Capture the cell that displays the provided text and extract its [x, y] central coordinate. 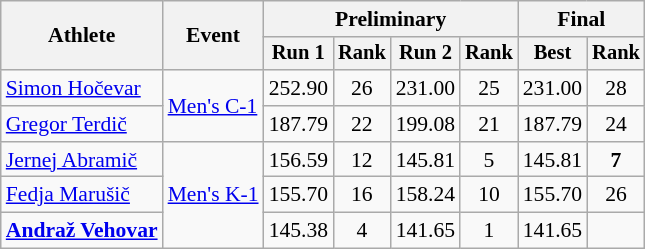
Simon Hočevar [82, 88]
199.08 [426, 124]
Men's C-1 [214, 106]
4 [362, 231]
1 [489, 231]
24 [616, 124]
Preliminary [391, 19]
Men's K-1 [214, 196]
Best [552, 54]
Event [214, 36]
Fedja Marušič [82, 195]
Andraž Vehovar [82, 231]
5 [489, 160]
22 [362, 124]
Gregor Terdič [82, 124]
Run 1 [298, 54]
10 [489, 195]
Jernej Abramič [82, 160]
145.38 [298, 231]
Final [582, 19]
252.90 [298, 88]
21 [489, 124]
16 [362, 195]
Athlete [82, 36]
25 [489, 88]
158.24 [426, 195]
Run 2 [426, 54]
12 [362, 160]
156.59 [298, 160]
28 [616, 88]
7 [616, 160]
